Detect which cell encompasses the target text, then output its (x, y) center coordinate. 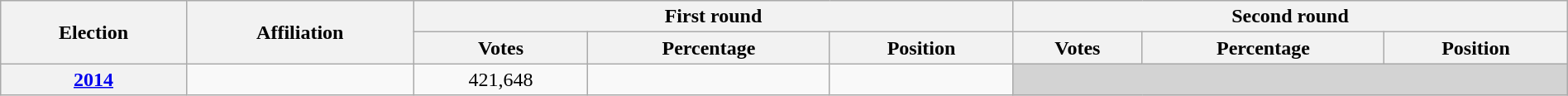
Affiliation (299, 32)
First round (713, 17)
2014 (94, 79)
Election (94, 32)
Second round (1290, 17)
421,648 (500, 79)
